Scan for the cell matching the given text and deliver its (x, y) coordinate at center. 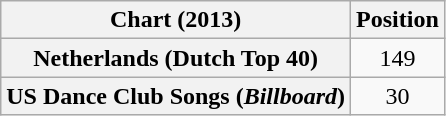
US Dance Club Songs (Billboard) (176, 96)
149 (398, 58)
Netherlands (Dutch Top 40) (176, 58)
30 (398, 96)
Chart (2013) (176, 20)
Position (398, 20)
